From the cell containing the given text, extract its center point as (X, Y) coordinate. 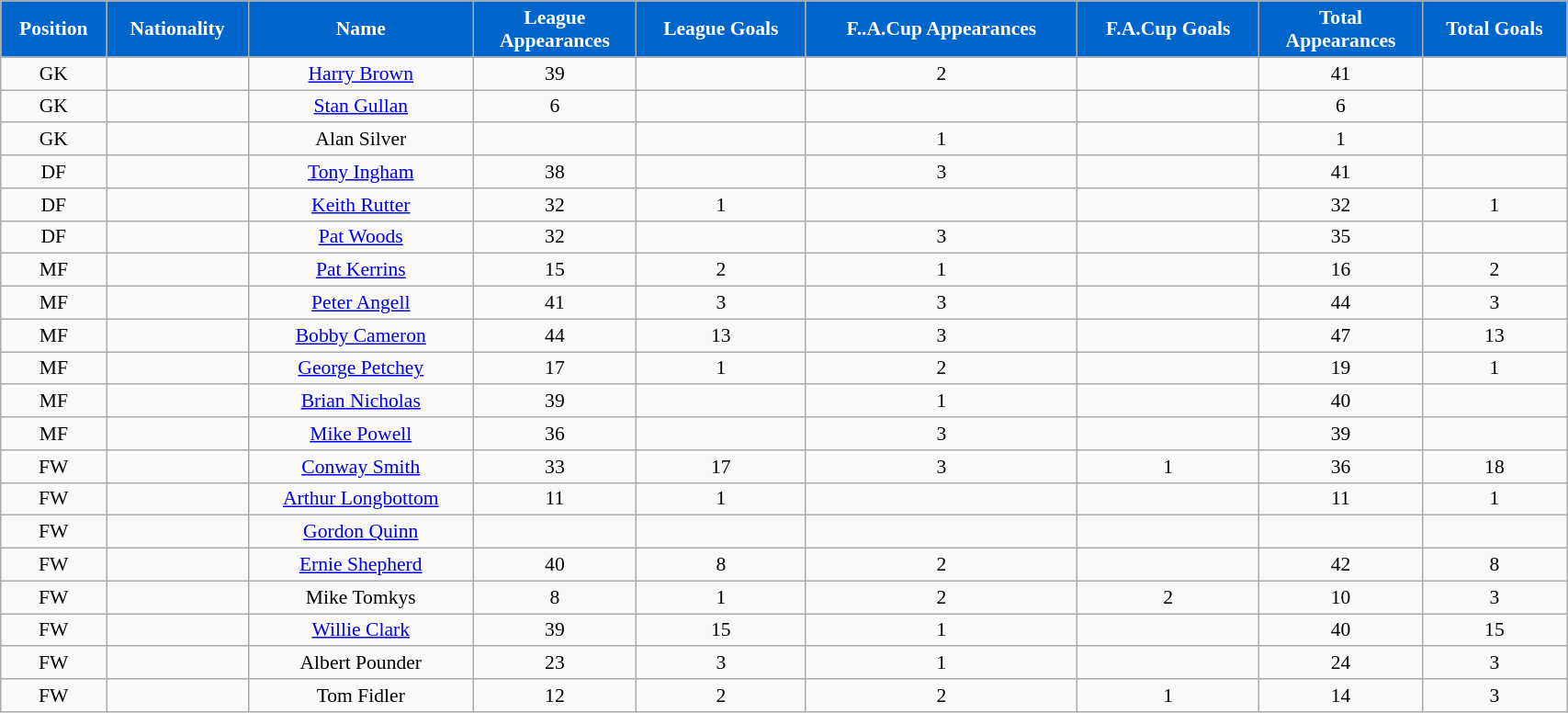
F.A.Cup Goals (1168, 29)
12 (555, 696)
Keith Rutter (360, 205)
Bobby Cameron (360, 335)
24 (1341, 663)
Conway Smith (360, 467)
Tony Ingham (360, 172)
Nationality (177, 29)
League Goals (722, 29)
Arthur Longbottom (360, 499)
George Petchey (360, 368)
Harry Brown (360, 74)
Name (360, 29)
Gordon Quinn (360, 532)
23 (555, 663)
Alan Silver (360, 140)
Ernie Shepherd (360, 565)
42 (1341, 565)
Peter Angell (360, 303)
Brian Nicholas (360, 402)
Pat Woods (360, 237)
Tom Fidler (360, 696)
14 (1341, 696)
TotalAppearances (1341, 29)
Position (53, 29)
16 (1341, 270)
47 (1341, 335)
38 (555, 172)
Mike Powell (360, 434)
35 (1341, 237)
Willie Clark (360, 630)
33 (555, 467)
Mike Tomkys (360, 597)
F..A.Cup Appearances (942, 29)
Total Goals (1495, 29)
Pat Kerrins (360, 270)
Stan Gullan (360, 107)
19 (1341, 368)
18 (1495, 467)
10 (1341, 597)
Albert Pounder (360, 663)
LeagueAppearances (555, 29)
